For the text-containing cell, return its midpoint in [X, Y] coordinate format. 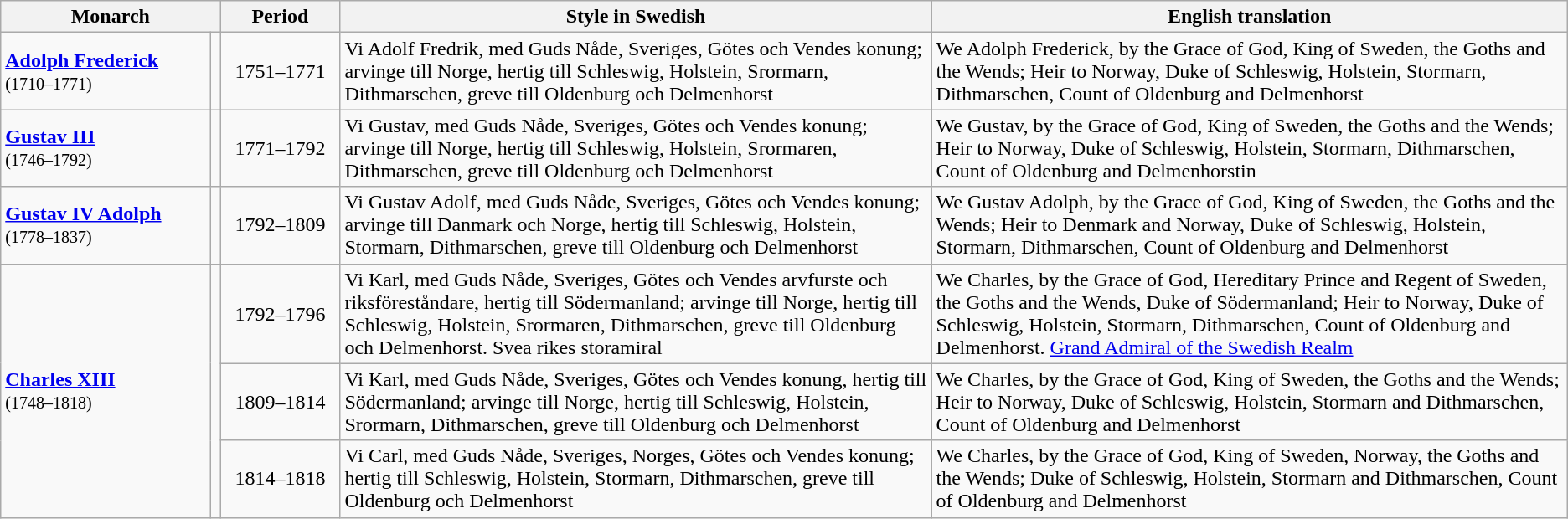
English translation [1250, 17]
Gustav III(1746–1792) [106, 148]
Monarch [111, 17]
1792–1809 [280, 225]
Gustav IV Adolph(1778–1837) [106, 225]
1792–1796 [280, 313]
Charles XIII(1748–1818) [106, 390]
1751–1771 [280, 71]
Style in Swedish [636, 17]
1809–1814 [280, 402]
1771–1792 [280, 148]
Adolph Frederick(1710–1771) [106, 71]
1814–1818 [280, 479]
Period [280, 17]
